Find where the given text appears and provide that cell's center as (x, y) coordinate. 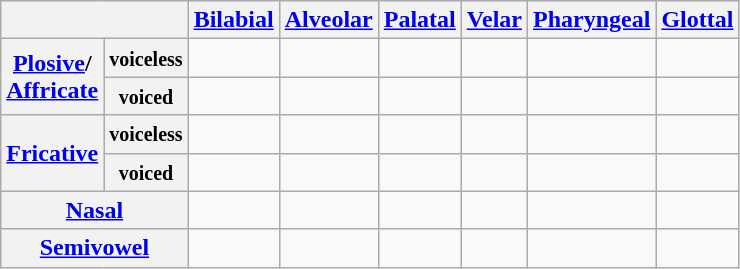
Nasal (94, 210)
Fricative (52, 153)
Glottal (698, 20)
Pharyngeal (591, 20)
Palatal (420, 20)
Velar (494, 20)
Alveolar (328, 20)
Plosive/Affricate (52, 77)
Semivowel (94, 248)
Bilabial (234, 20)
